Search for the cell housing the specified text and yield its [x, y] center coordinate. 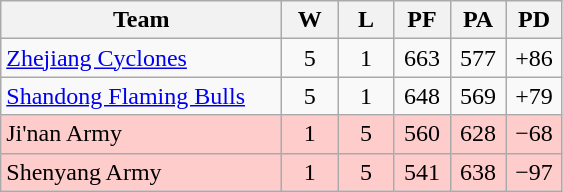
628 [478, 134]
−97 [534, 172]
−68 [534, 134]
L [366, 20]
569 [478, 96]
Ji'nan Army [142, 134]
577 [478, 58]
663 [422, 58]
PF [422, 20]
+86 [534, 58]
648 [422, 96]
Team [142, 20]
+79 [534, 96]
W [310, 20]
638 [478, 172]
560 [422, 134]
Zhejiang Cyclones [142, 58]
Shandong Flaming Bulls [142, 96]
Shenyang Army [142, 172]
PD [534, 20]
541 [422, 172]
PA [478, 20]
